Return the [X, Y] coordinate for the center point of the cell that contains the specified text.  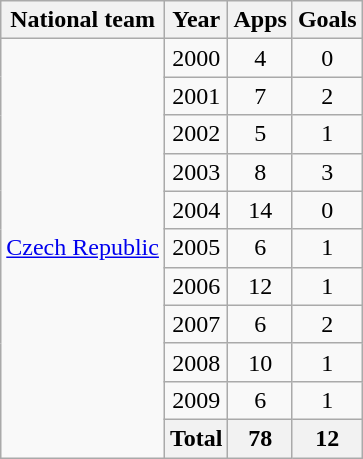
2003 [196, 172]
2006 [196, 286]
2009 [196, 400]
Czech Republic [83, 248]
National team [83, 20]
2005 [196, 248]
2001 [196, 96]
3 [327, 172]
2004 [196, 210]
5 [260, 134]
8 [260, 172]
2000 [196, 58]
Total [196, 438]
7 [260, 96]
2008 [196, 362]
2002 [196, 134]
4 [260, 58]
Year [196, 20]
14 [260, 210]
10 [260, 362]
78 [260, 438]
Goals [327, 20]
Apps [260, 20]
2007 [196, 324]
